Detect which cell encompasses the target text, then output its [x, y] center coordinate. 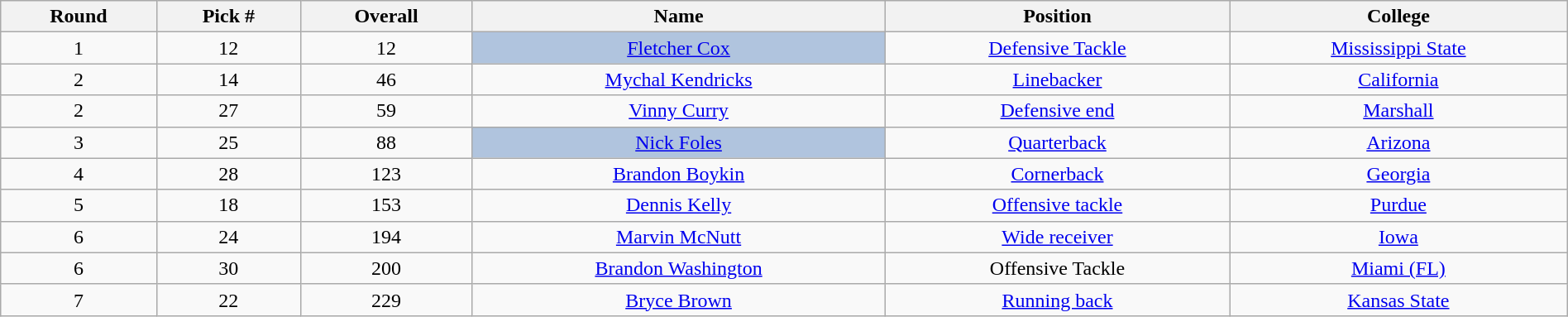
Position [1058, 17]
Bryce Brown [679, 300]
153 [387, 205]
Wide receiver [1058, 237]
24 [228, 237]
Round [79, 17]
Name [679, 17]
Nick Foles [679, 142]
California [1398, 79]
22 [228, 300]
25 [228, 142]
Marvin McNutt [679, 237]
200 [387, 268]
Quarterback [1058, 142]
Miami (FL) [1398, 268]
1 [79, 48]
Iowa [1398, 237]
Offensive Tackle [1058, 268]
Pick # [228, 17]
18 [228, 205]
Cornerback [1058, 174]
Marshall [1398, 111]
Mychal Kendricks [679, 79]
Arizona [1398, 142]
5 [79, 205]
Kansas State [1398, 300]
7 [79, 300]
Purdue [1398, 205]
Overall [387, 17]
28 [228, 174]
Running back [1058, 300]
88 [387, 142]
3 [79, 142]
194 [387, 237]
27 [228, 111]
Vinny Curry [679, 111]
Defensive Tackle [1058, 48]
Defensive end [1058, 111]
4 [79, 174]
Georgia [1398, 174]
59 [387, 111]
Mississippi State [1398, 48]
Dennis Kelly [679, 205]
30 [228, 268]
229 [387, 300]
Linebacker [1058, 79]
46 [387, 79]
14 [228, 79]
123 [387, 174]
Fletcher Cox [679, 48]
Brandon Boykin [679, 174]
College [1398, 17]
Brandon Washington [679, 268]
Offensive tackle [1058, 205]
